Scan for the cell matching the given text and deliver its (x, y) coordinate at center. 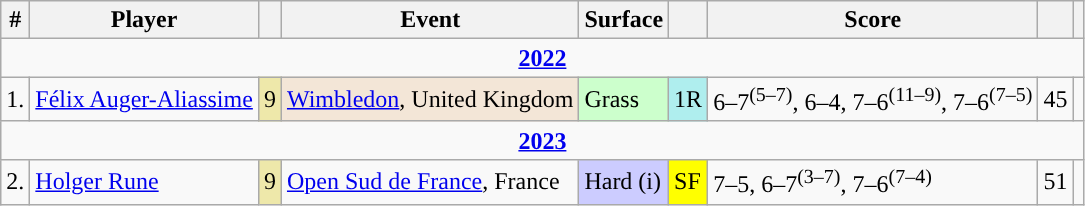
Félix Auger-Aliassime (144, 100)
1R (688, 100)
2022 (542, 58)
2023 (542, 140)
2. (16, 182)
Score (873, 20)
SF (688, 182)
Wimbledon, United Kingdom (430, 100)
51 (1056, 182)
Open Sud de France, France (430, 182)
45 (1056, 100)
Event (430, 20)
Hard (i) (624, 182)
# (16, 20)
Holger Rune (144, 182)
Surface (624, 20)
Grass (624, 100)
1. (16, 100)
Player (144, 20)
7–5, 6–7(3–7), 7–6(7–4) (873, 182)
6–7(5–7), 6–4, 7–6(11–9), 7–6(7–5) (873, 100)
